Detect which cell encompasses the target text, then output its [X, Y] center coordinate. 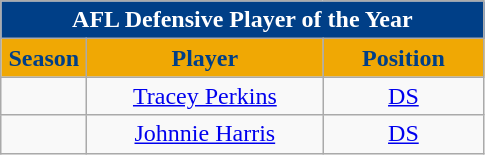
Position [404, 58]
AFL Defensive Player of the Year [242, 20]
Johnnie Harris [205, 134]
Player [205, 58]
Tracey Perkins [205, 96]
Season [44, 58]
